Search for the cell housing the specified text and yield its (x, y) center coordinate. 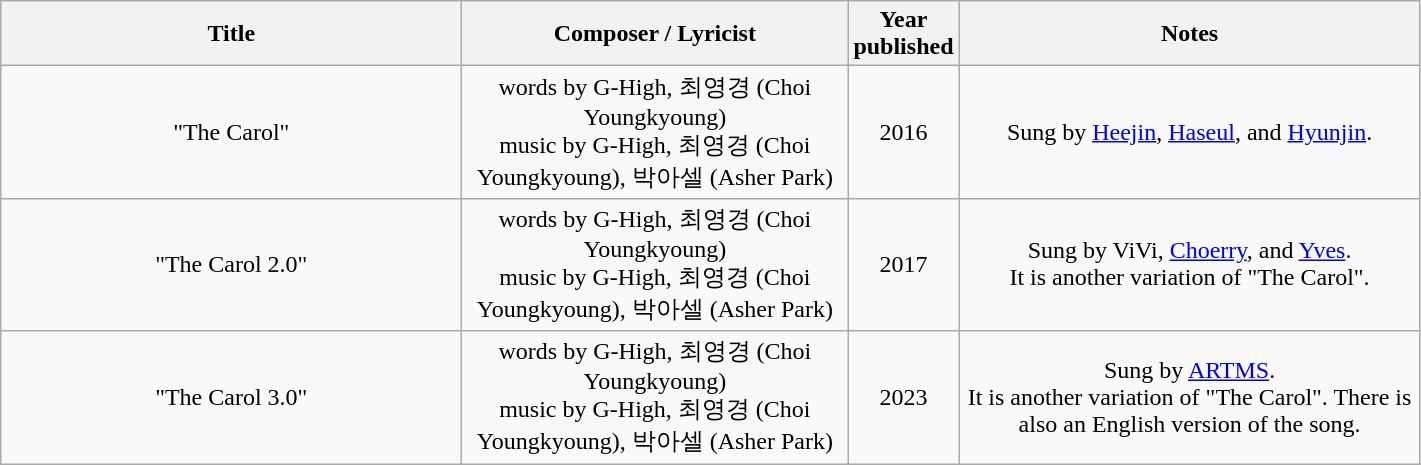
2016 (904, 132)
Composer / Lyricist (655, 34)
Year published (904, 34)
"The Carol 2.0" (232, 264)
"The Carol" (232, 132)
Title (232, 34)
Sung by Heejin, Haseul, and Hyunjin. (1190, 132)
2017 (904, 264)
Sung by ARTMS.It is another variation of "The Carol". There is also an English version of the song. (1190, 398)
Sung by ViVi, Choerry, and Yves.It is another variation of "The Carol". (1190, 264)
2023 (904, 398)
Notes (1190, 34)
"The Carol 3.0" (232, 398)
